Detect which cell encompasses the target text, then output its (X, Y) center coordinate. 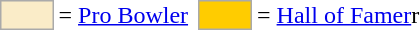
= Pro Bowler (124, 15)
